Return the (X, Y) coordinate for the center point of the cell that contains the specified text.  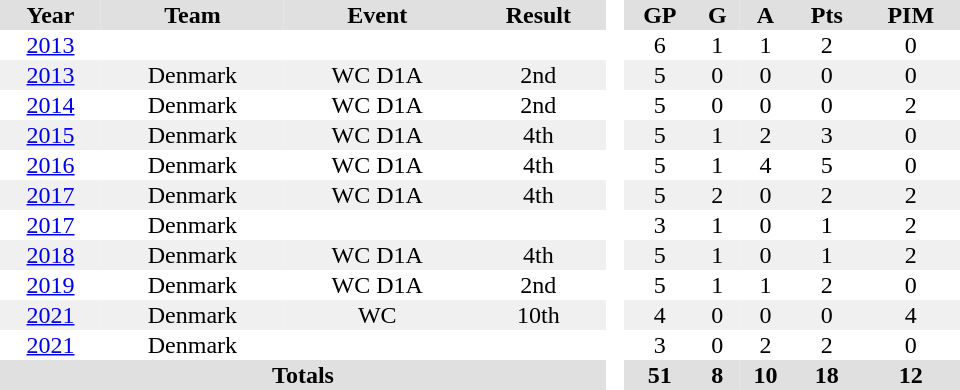
Team (192, 15)
Result (538, 15)
PIM (911, 15)
6 (660, 45)
Pts (826, 15)
2016 (50, 165)
A (766, 15)
51 (660, 375)
Year (50, 15)
2018 (50, 255)
2015 (50, 135)
Totals (303, 375)
2019 (50, 285)
18 (826, 375)
10th (538, 315)
12 (911, 375)
10 (766, 375)
GP (660, 15)
8 (718, 375)
WC (378, 315)
2014 (50, 105)
Event (378, 15)
G (718, 15)
